Provide the [x, y] coordinate of the cell's center where the given text is located.  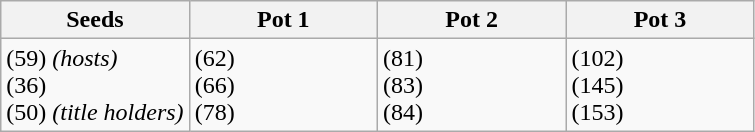
Pot 1 [283, 20]
Seeds [95, 20]
Pot 3 [660, 20]
(59) (hosts) (36) (50) (title holders) [95, 85]
Pot 2 [471, 20]
(62) (66) (78) [283, 85]
(81) (83) (84) [471, 85]
(102) (145) (153) [660, 85]
